Scan for the cell matching the given text and deliver its [X, Y] coordinate at center. 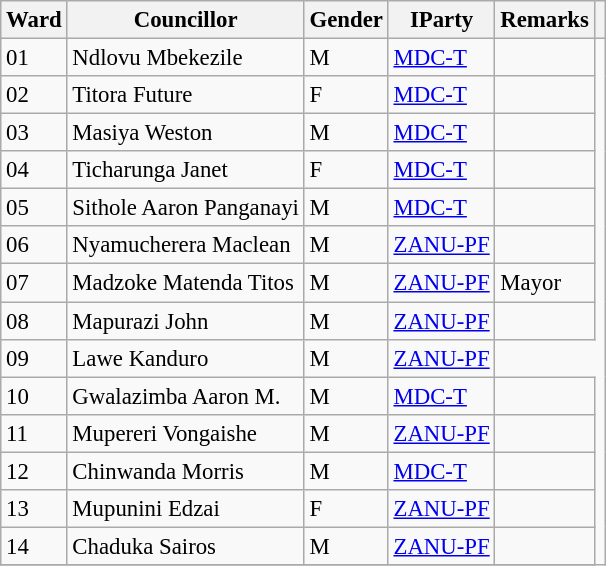
Nyamucherera Maclean [186, 245]
Mupereri Vongaishe [186, 433]
Lawe Kanduro [186, 358]
Gender [346, 20]
04 [34, 170]
Chinwanda Morris [186, 471]
Sithole Aaron Panganayi [186, 208]
01 [34, 58]
13 [34, 509]
Ndlovu Mbekezile [186, 58]
08 [34, 321]
06 [34, 245]
Councillor [186, 20]
Gwalazimba Aaron M. [186, 396]
Madzoke Matenda Titos [186, 283]
05 [34, 208]
03 [34, 133]
Mayor [544, 283]
Mapurazi John [186, 321]
Masiya Weston [186, 133]
14 [34, 546]
Ticharunga Janet [186, 170]
12 [34, 471]
09 [34, 358]
07 [34, 283]
02 [34, 95]
Ward [34, 20]
10 [34, 396]
Titora Future [186, 95]
11 [34, 433]
Remarks [544, 20]
Chaduka Sairos [186, 546]
Mupunini Edzai [186, 509]
IParty [442, 20]
